Return [X, Y] of the center of cell containing provided text 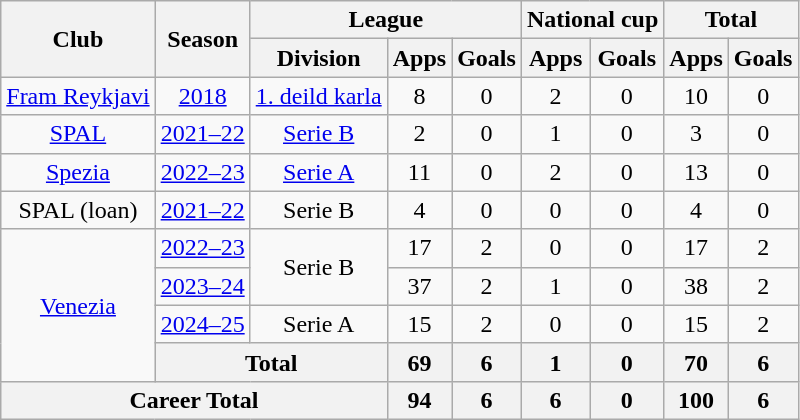
1. deild karla [318, 96]
10 [696, 96]
Club [78, 39]
38 [696, 286]
SPAL [78, 134]
2023–24 [202, 286]
Division [318, 58]
8 [419, 96]
National cup [592, 20]
SPAL (loan) [78, 210]
100 [696, 400]
2024–25 [202, 324]
Season [202, 39]
70 [696, 362]
Career Total [194, 400]
69 [419, 362]
37 [419, 286]
2018 [202, 96]
11 [419, 172]
Fram Reykjavi [78, 96]
League [386, 20]
94 [419, 400]
Spezia [78, 172]
13 [696, 172]
Venezia [78, 305]
3 [696, 134]
